Output the [X, Y] coordinate of the center of the cell containing the given text.  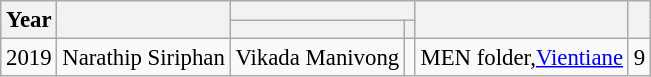
Vikada Manivong [317, 58]
Narathip Siriphan [144, 58]
2019 [29, 58]
MEN folder,Vientiane [522, 58]
Year [29, 20]
9 [639, 58]
